Provide the (x, y) coordinate of the cell's center where the given text is located.  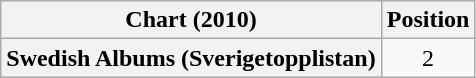
2 (428, 58)
Swedish Albums (Sverigetopplistan) (191, 58)
Position (428, 20)
Chart (2010) (191, 20)
